Identify which cell holds the provided text, then report its (x, y) central coordinate. 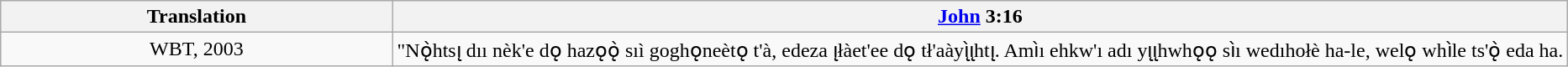
John 3:16 (980, 17)
WBT, 2003 (197, 49)
Translation (197, 17)
